Identify which cell holds the provided text, then report its [X, Y] central coordinate. 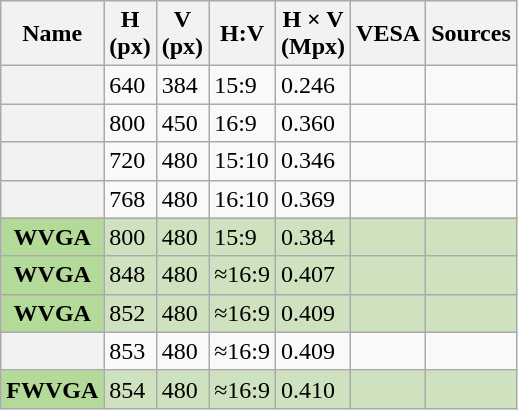
852 [130, 313]
H × V(Mpx) [314, 34]
0.407 [314, 275]
15:10 [242, 161]
16:10 [242, 199]
0.410 [314, 389]
H(px) [130, 34]
450 [182, 123]
853 [130, 351]
H:V [242, 34]
16:9 [242, 123]
0.369 [314, 199]
0.246 [314, 85]
Name [52, 34]
0.346 [314, 161]
384 [182, 85]
640 [130, 85]
Sources [472, 34]
848 [130, 275]
0.360 [314, 123]
FWVGA [52, 389]
854 [130, 389]
0.384 [314, 237]
720 [130, 161]
V(px) [182, 34]
768 [130, 199]
VESA [388, 34]
